For the text-containing cell, return its midpoint in (x, y) coordinate format. 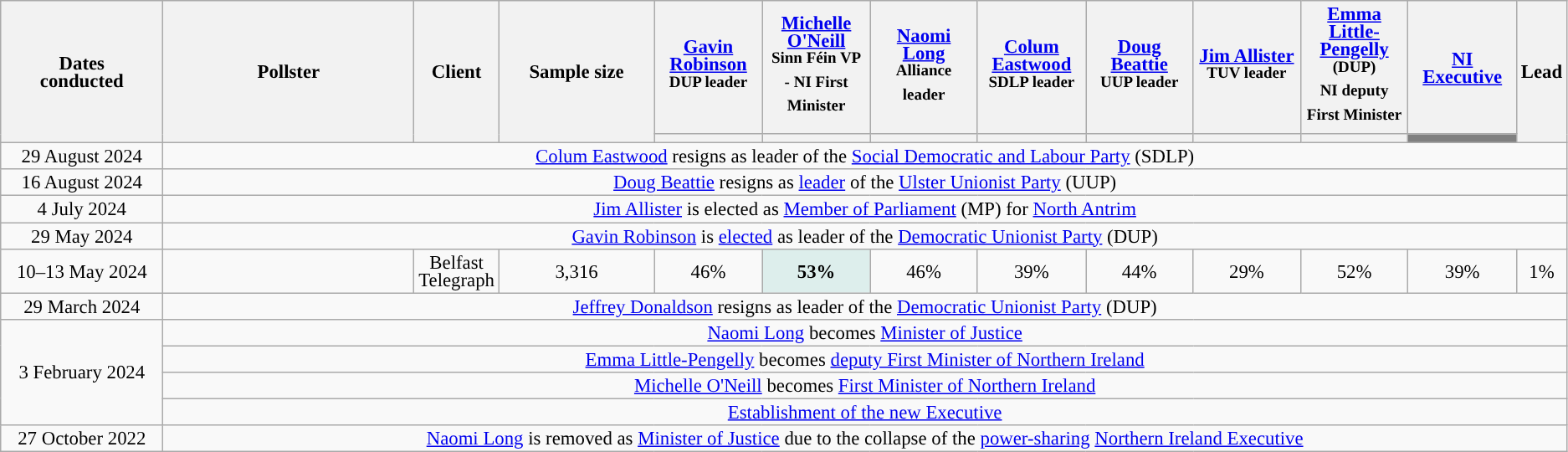
Naomi Long becomes Minister of Justice (865, 332)
NI Executive (1463, 67)
Gavin Robinson DUP leader (708, 67)
Datesconducted (82, 72)
Jeffrey Donaldson resigns as leader of the Democratic Unionist Party (DUP) (865, 306)
29 August 2024 (82, 157)
29% (1247, 271)
Gavin Robinson is elected as leader of the Democratic Unionist Party (DUP) (865, 236)
16 August 2024 (82, 182)
Doug Beattie UUP leader (1140, 67)
4 July 2024 (82, 209)
52% (1354, 271)
Emma Little-Pengelly becomes deputy First Minister of Northern Ireland (865, 359)
3,316 (576, 271)
Michelle O'Neill Sinn Féin VP - NI First Minister (817, 67)
27 October 2022 (82, 439)
1% (1541, 271)
Colum Eastwood SDLP leader (1031, 67)
Pollster (289, 72)
Michelle O'Neill becomes First Minister of Northern Ireland (865, 386)
44% (1140, 271)
Naomi Long is removed as Minister of Justice due to the collapse of the power-sharing Northern Ireland Executive (865, 439)
Jim Allister TUV leader (1247, 67)
29 March 2024 (82, 306)
Lead (1541, 72)
3 February 2024 (82, 372)
29 May 2024 (82, 236)
Establishment of the new Executive (865, 412)
Belfast Telegraph (457, 271)
Colum Eastwood resigns as leader of the Social Democratic and Labour Party (SDLP) (865, 157)
10–13 May 2024 (82, 271)
Client (457, 72)
Jim Allister is elected as Member of Parliament (MP) for North Antrim (865, 209)
Naomi Long Alliance leader (924, 67)
Doug Beattie resigns as leader of the Ulster Unionist Party (UUP) (865, 182)
53% (817, 271)
Emma Little-Pengelly (DUP) NI deputy First Minister (1354, 67)
Sample size (576, 72)
